Detect which cell encompasses the target text, then output its [x, y] center coordinate. 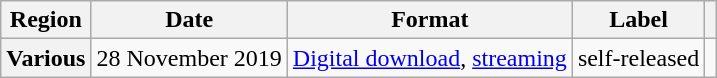
Various [46, 58]
Label [638, 20]
self-released [638, 58]
Format [430, 20]
Digital download, streaming [430, 58]
Region [46, 20]
28 November 2019 [189, 58]
Date [189, 20]
